Provide the (X, Y) coordinate of the cell's center where the given text is located.  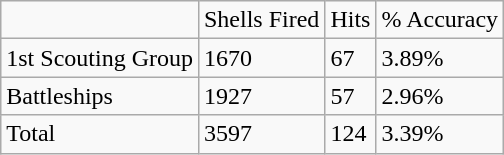
2.96% (440, 96)
57 (350, 96)
1st Scouting Group (100, 58)
3.39% (440, 134)
Hits (350, 20)
124 (350, 134)
3597 (261, 134)
3.89% (440, 58)
67 (350, 58)
Total (100, 134)
1670 (261, 58)
% Accuracy (440, 20)
1927 (261, 96)
Battleships (100, 96)
Shells Fired (261, 20)
